Locate the cell with the specified text and output its [X, Y] center coordinate. 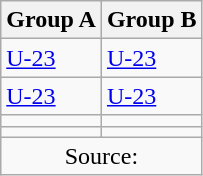
Group B [152, 20]
Source: [102, 156]
Group A [52, 20]
